Scan for the cell matching the given text and deliver its [X, Y] coordinate at center. 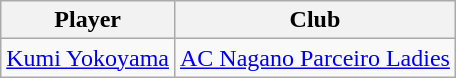
Player [88, 20]
AC Nagano Parceiro Ladies [314, 58]
Club [314, 20]
Kumi Yokoyama [88, 58]
